Find where the given text appears and provide that cell's center as [x, y] coordinate. 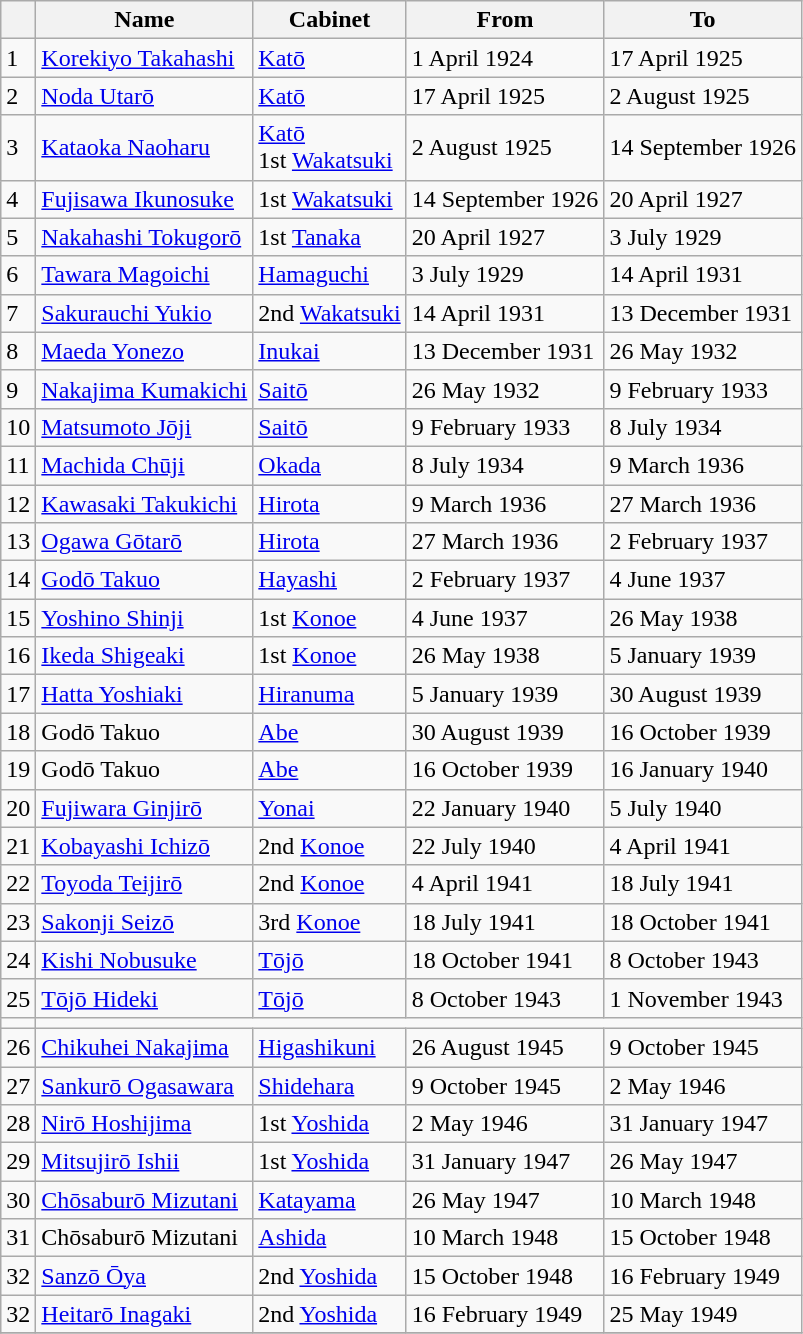
Maeda Yonezo [144, 351]
15 [18, 618]
18 [18, 732]
Ikeda Shigeaki [144, 656]
Yonai [330, 808]
To [703, 20]
Okada [330, 465]
Cabinet [330, 20]
19 [18, 770]
Sakonji Seizō [144, 922]
Nakahashi Tokugorō [144, 237]
7 [18, 313]
Machida Chūji [144, 465]
11 [18, 465]
Heitarō Inagaki [144, 1314]
Katayama [330, 1200]
14 [18, 580]
1st Wakatsuki [330, 199]
Sakurauchi Yukio [144, 313]
26 August 1945 [505, 1047]
Kataoka Naoharu [144, 148]
Mitsujirō Ishii [144, 1162]
20 [18, 808]
2 [18, 96]
Tawara Magoichi [144, 275]
1 [18, 58]
24 [18, 960]
Nirō Hoshijima [144, 1124]
Shidehara [330, 1085]
Hiranuma [330, 694]
1st Tanaka [330, 237]
8 [18, 351]
Fujisawa Ikunosuke [144, 199]
Inukai [330, 351]
Name [144, 20]
Hayashi [330, 580]
Chikuhei Nakajima [144, 1047]
22 January 1940 [505, 808]
26 [18, 1047]
27 [18, 1085]
Noda Utarō [144, 96]
2nd Wakatsuki [330, 313]
10 [18, 427]
5 July 1940 [703, 808]
1 November 1943 [703, 998]
Korekiyo Takahashi [144, 58]
Tōjō Hideki [144, 998]
Toyoda Teijirō [144, 884]
12 [18, 503]
Sanzō Ōya [144, 1276]
25 [18, 998]
13 [18, 542]
Ogawa Gōtarō [144, 542]
Kawasaki Takukichi [144, 503]
Sankurō Ogasawara [144, 1085]
16 [18, 656]
25 May 1949 [703, 1314]
Higashikuni [330, 1047]
4 [18, 199]
Kobayashi Ichizō [144, 846]
5 [18, 237]
From [505, 20]
30 [18, 1200]
Kishi Nobusuke [144, 960]
Hatta Yoshiaki [144, 694]
3 [18, 148]
Yoshino Shinji [144, 618]
Ashida [330, 1238]
22 July 1940 [505, 846]
29 [18, 1162]
16 January 1940 [703, 770]
3rd Konoe [330, 922]
Katō 1st Wakatsuki [330, 148]
Nakajima Kumakichi [144, 389]
22 [18, 884]
23 [18, 922]
28 [18, 1124]
21 [18, 846]
9 [18, 389]
Fujiwara Ginjirō [144, 808]
1 April 1924 [505, 58]
Matsumoto Jōji [144, 427]
31 [18, 1238]
6 [18, 275]
Hamaguchi [330, 275]
17 [18, 694]
